From the cell containing the given text, extract its center point as [x, y] coordinate. 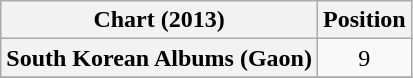
South Korean Albums (Gaon) [160, 58]
Chart (2013) [160, 20]
9 [364, 58]
Position [364, 20]
